Scan for the cell matching the given text and deliver its [X, Y] coordinate at center. 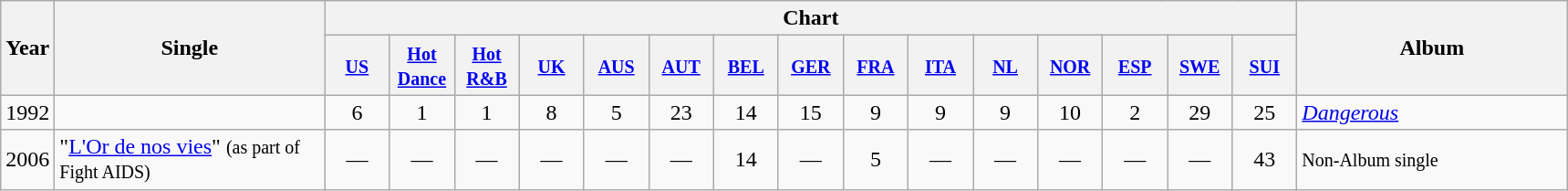
Single [190, 48]
15 [810, 112]
Year [27, 48]
AUS [617, 66]
SWE [1200, 66]
Hot R&B [487, 66]
FRA [876, 66]
NOR [1071, 66]
10 [1071, 112]
GER [810, 66]
6 [358, 112]
AUT [680, 66]
Chart [811, 18]
"L'Or de nos vies" (as part of Fight AIDS) [190, 159]
25 [1264, 112]
43 [1264, 159]
NL [1005, 66]
8 [551, 112]
US [358, 66]
BEL [746, 66]
SUI [1264, 66]
29 [1200, 112]
Non-Album single [1432, 159]
1992 [27, 112]
UK [551, 66]
ESP [1135, 66]
23 [680, 112]
Dangerous [1432, 112]
Hot Dance [421, 66]
ITA [940, 66]
2006 [27, 159]
2 [1135, 112]
Album [1432, 48]
